Identify which cell holds the provided text, then report its (X, Y) central coordinate. 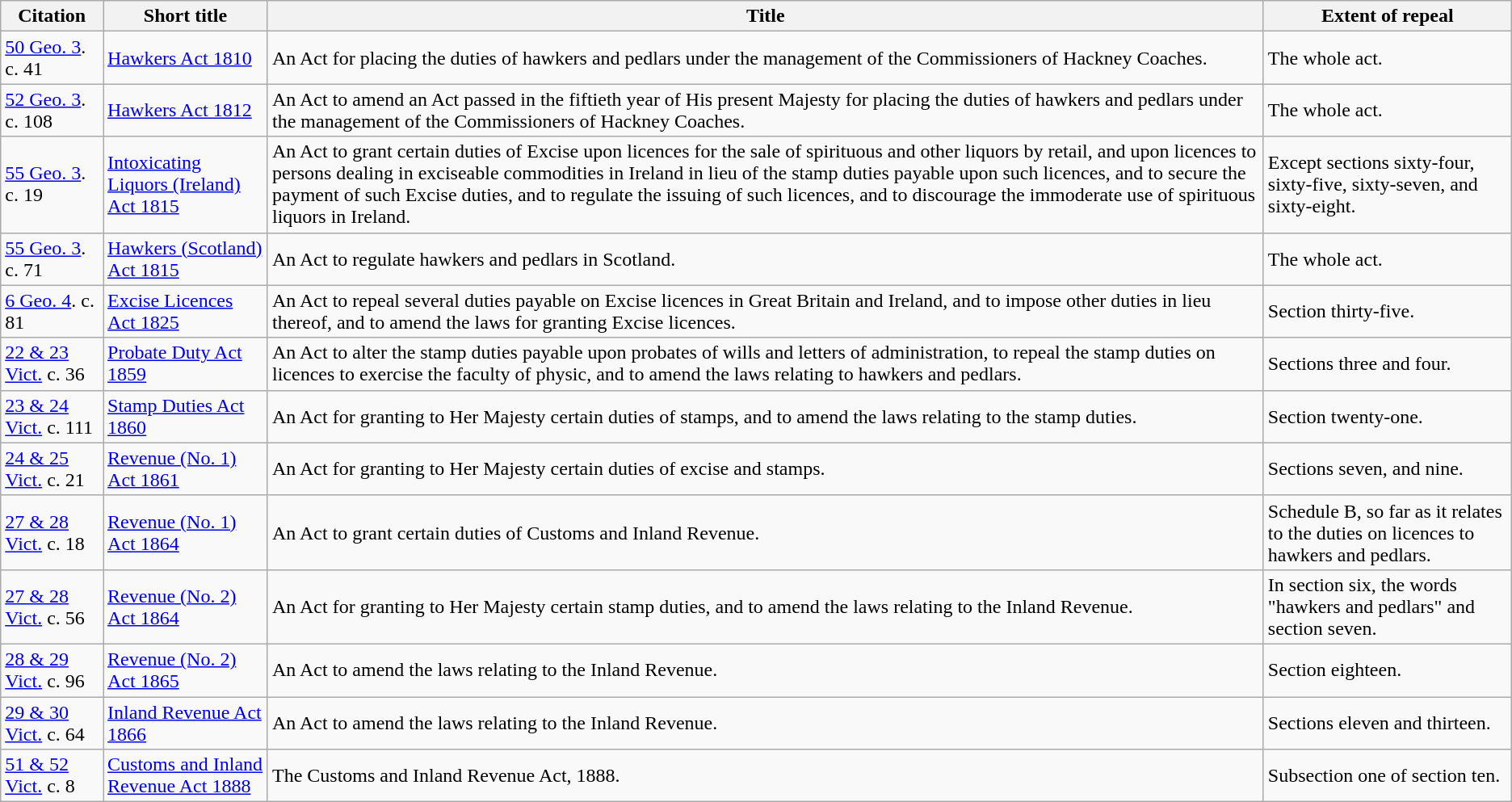
24 & 25 Vict. c. 21 (52, 468)
Revenue (No. 2) Act 1864 (186, 607)
28 & 29 Vict. c. 96 (52, 670)
52 Geo. 3. c. 108 (52, 110)
Revenue (No. 1) Act 1861 (186, 468)
Except sections sixty-four, sixty-five, sixty-seven, and sixty-eight. (1388, 184)
Excise Licences Act 1825 (186, 312)
Inland Revenue Act 1866 (186, 722)
An Act for granting to Her Majesty certain duties of excise and stamps. (766, 468)
29 & 30 Vict. c. 64 (52, 722)
An Act for granting to Her Majesty certain duties of stamps, and to amend the laws relating to the stamp duties. (766, 417)
Sections eleven and thirteen. (1388, 722)
Sections three and four. (1388, 363)
27 & 28 Vict. c. 56 (52, 607)
Hawkers Act 1810 (186, 58)
50 Geo. 3. c. 41 (52, 58)
Section thirty-five. (1388, 312)
Schedule B, so far as it relates to the duties on licences to hawkers and pedlars. (1388, 532)
Hawkers Act 1812 (186, 110)
Hawkers (Scotland) Act 1815 (186, 258)
An Act to regulate hawkers and pedlars in Scotland. (766, 258)
Revenue (No. 1) Act 1864 (186, 532)
An Act for placing the duties of hawkers and pedlars under the management of the Commissioners of Hackney Coaches. (766, 58)
55 Geo. 3. c. 71 (52, 258)
Citation (52, 16)
An Act to grant certain duties of Customs and Inland Revenue. (766, 532)
6 Geo. 4. c. 81 (52, 312)
Customs and Inland Revenue Act 1888 (186, 775)
Extent of repeal (1388, 16)
Subsection one of section ten. (1388, 775)
Stamp Duties Act 1860 (186, 417)
Section twenty-one. (1388, 417)
Short title (186, 16)
Title (766, 16)
55 Geo. 3. c. 19 (52, 184)
Sections seven, and nine. (1388, 468)
Intoxicating Liquors (Ireland) Act 1815 (186, 184)
22 & 23 Vict. c. 36 (52, 363)
Revenue (No. 2) Act 1865 (186, 670)
In section six, the words "hawkers and pedlars" and section seven. (1388, 607)
Probate Duty Act 1859 (186, 363)
51 & 52 Vict. c. 8 (52, 775)
23 & 24 Vict. c. 111 (52, 417)
The Customs and Inland Revenue Act, 1888. (766, 775)
An Act for granting to Her Majesty certain stamp duties, and to amend the laws relating to the Inland Revenue. (766, 607)
Section eighteen. (1388, 670)
27 & 28 Vict. c. 18 (52, 532)
